Find where the given text appears and provide that cell's center as (x, y) coordinate. 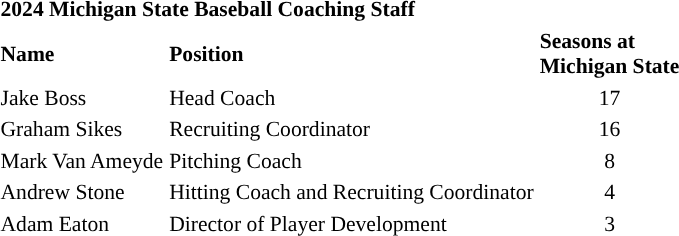
Pitching Coach (352, 160)
Head Coach (352, 98)
Recruiting Coordinator (352, 129)
Position (352, 53)
Hitting Coach and Recruiting Coordinator (352, 192)
